Identify which cell holds the provided text, then report its [x, y] central coordinate. 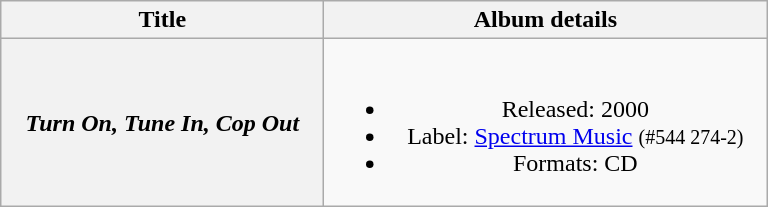
Album details [546, 20]
Released: 2000Label: Spectrum Music (#544 274-2)Formats: CD [546, 122]
Turn On, Tune In, Cop Out [162, 122]
Title [162, 20]
